Extract the [X, Y] coordinate from the center of the cell holding the provided text.  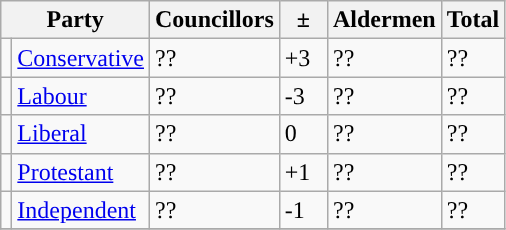
Party [76, 20]
Labour [81, 96]
-3 [303, 96]
+1 [303, 172]
Conservative [81, 58]
-1 [303, 210]
0 [303, 134]
± [303, 20]
+3 [303, 58]
Liberal [81, 134]
Total [473, 20]
Protestant [81, 172]
Independent [81, 210]
Councillors [215, 20]
Aldermen [384, 20]
